Extract the [X, Y] coordinate from the center of the cell holding the provided text.  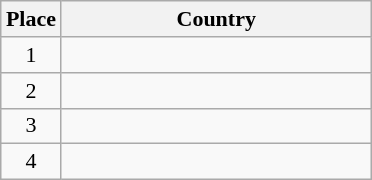
3 [31, 126]
1 [31, 55]
2 [31, 90]
Place [31, 19]
4 [31, 162]
Country [216, 19]
